Return (X, Y) of the center of cell containing provided text 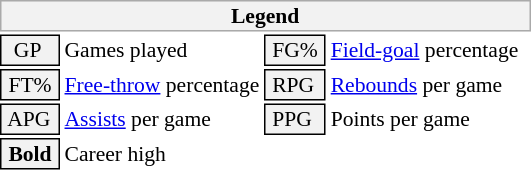
FT% (30, 85)
PPG (295, 120)
RPG (295, 85)
Assists per game (162, 120)
Field-goal percentage (430, 50)
Games played (162, 50)
Legend (265, 16)
Free-throw percentage (162, 85)
FG% (295, 50)
Points per game (430, 120)
Rebounds per game (430, 85)
Career high (162, 154)
APG (30, 120)
Bold (30, 154)
GP (30, 50)
